Determine the (x, y) coordinate at the center of the cell enclosing the given text.  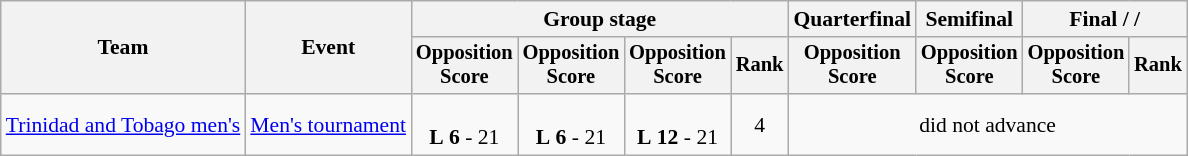
Event (328, 48)
L 12 - 21 (678, 124)
Semifinal (970, 19)
4 (760, 124)
Quarterfinal (852, 19)
Men's tournament (328, 124)
Trinidad and Tobago men's (124, 124)
Team (124, 48)
Group stage (600, 19)
Final / / (1105, 19)
did not advance (987, 124)
